Locate the cell with the specified text and output its (X, Y) center coordinate. 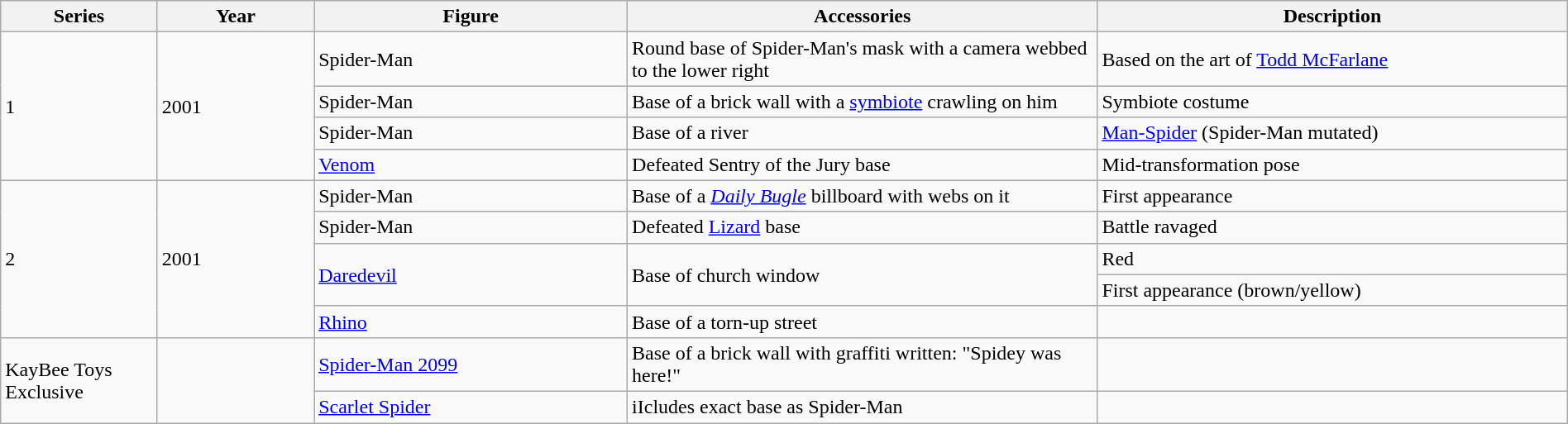
Based on the art of Todd McFarlane (1332, 60)
Defeated Lizard base (863, 227)
Daredevil (471, 274)
Man-Spider (Spider-Man mutated) (1332, 133)
Base of a brick wall with graffiti written: "Spidey was here!" (863, 364)
Symbiote costume (1332, 102)
Venom (471, 164)
Description (1332, 17)
Red (1332, 259)
Figure (471, 17)
First appearance (brown/yellow) (1332, 290)
Base of church window (863, 274)
Base of a Daily Bugle billboard with webs on it (863, 196)
Scarlet Spider (471, 407)
KayBee Toys Exclusive (79, 380)
Rhino (471, 322)
Series (79, 17)
Year (235, 17)
2 (79, 259)
Defeated Sentry of the Jury base (863, 164)
Base of a brick wall with a symbiote crawling on him (863, 102)
Base of a river (863, 133)
Mid-transformation pose (1332, 164)
Base of a torn-up street (863, 322)
Spider-Man 2099 (471, 364)
1 (79, 106)
Battle ravaged (1332, 227)
Accessories (863, 17)
First appearance (1332, 196)
Round base of Spider-Man's mask with a camera webbed to the lower right (863, 60)
iIcludes exact base as Spider-Man (863, 407)
